Detect which cell encompasses the target text, then output its [x, y] center coordinate. 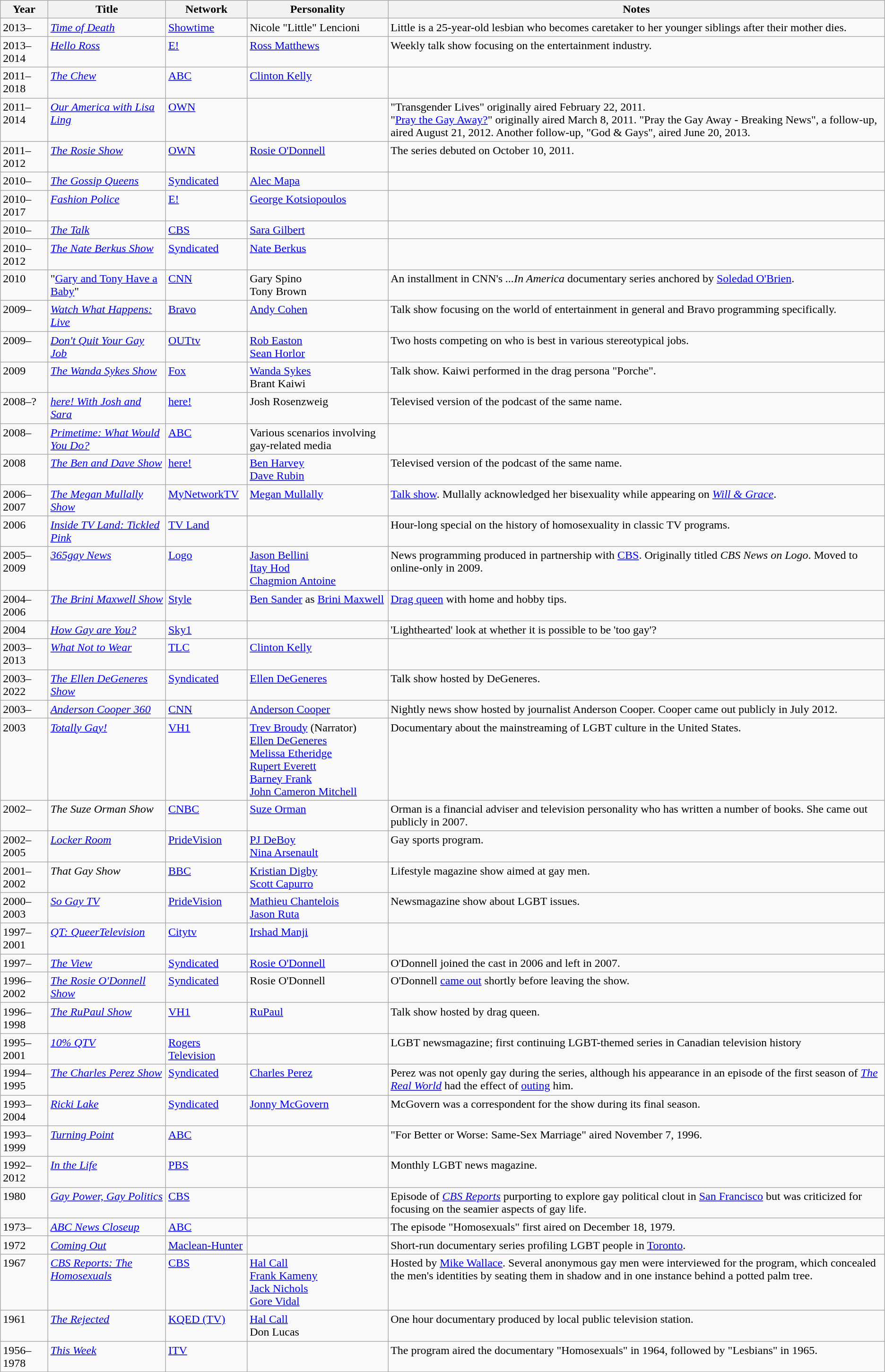
1992–2012 [24, 1172]
1956–1978 [24, 1356]
2006–2007 [24, 500]
Various scenarios involving gay-related media [318, 439]
2008– [24, 439]
Ricki Lake [107, 1110]
2005–2009 [24, 568]
1997–2001 [24, 939]
"Gary and Tony Have a Baby" [107, 285]
CBS Reports: The Homosexuals [107, 1282]
Rogers Television [206, 1049]
1995–2001 [24, 1049]
Little is a 25-year-old lesbian who becomes caretaker to her younger siblings after their mother dies. [636, 27]
Maclean-Hunter [206, 1245]
Network [206, 9]
Talk show hosted by drag queen. [636, 1018]
Hal Call Don Lucas [318, 1326]
OUTtv [206, 346]
1994–1995 [24, 1080]
One hour documentary produced by local public television station. [636, 1326]
Showtime [206, 27]
ABC News Closeup [107, 1227]
Suze Orman [318, 815]
Title [107, 9]
Inside TV Land: Tickled Pink [107, 531]
Talk show focusing on the world of entertainment in general and Bravo programming specifically. [636, 316]
Totally Gay! [107, 759]
RuPaul [318, 1018]
Fox [206, 377]
2002–2005 [24, 846]
Two hosts competing on who is best in various stereotypical jobs. [636, 346]
An installment in CNN's ...In America documentary series anchored by Soledad O'Brien. [636, 285]
BBC [206, 877]
2011–2014 [24, 120]
Jason Bellini Itay Hod Chagmion Antoine [318, 568]
Mathieu Chantelois Jason Ruta [318, 908]
Newsmagazine show about LGBT issues. [636, 908]
MyNetworkTV [206, 500]
Hour-long special on the history of homosexuality in classic TV programs. [636, 531]
PBS [206, 1172]
ITV [206, 1356]
2003–2013 [24, 654]
Personality [318, 9]
Kristian Digby Scott Capurro [318, 877]
Primetime: What Would You Do? [107, 439]
PJ DeBoy Nina Arsenault [318, 846]
1993–2004 [24, 1110]
Locker Room [107, 846]
CNBC [206, 815]
The Rosie O'Donnell Show [107, 987]
The Chew [107, 82]
1980 [24, 1203]
Weekly talk show focusing on the entertainment industry. [636, 52]
1972 [24, 1245]
The Charles Perez Show [107, 1080]
Trev Broudy (Narrator) Ellen DeGeneres Melissa Etheridge Rupert Everett Barney Frank John Cameron Mitchell [318, 759]
The Talk [107, 230]
That Gay Show [107, 877]
1993–1999 [24, 1141]
2011–2018 [24, 82]
The Nate Berkus Show [107, 254]
News programming produced in partnership with CBS. Originally titled CBS News on Logo. Moved to online-only in 2009. [636, 568]
2004–2006 [24, 605]
1996–2002 [24, 987]
Notes [636, 9]
The Brini Maxwell Show [107, 605]
In the Life [107, 1172]
2001–2002 [24, 877]
Wanda Sykes Brant Kaiwi [318, 377]
Talk show hosted by DeGeneres. [636, 685]
Watch What Happens: Live [107, 316]
365gay News [107, 568]
O'Donnell joined the cast in 2006 and left in 2007. [636, 963]
Episode of CBS Reports purporting to explore gay political clout in San Francisco but was criticized for focusing on the seamier aspects of gay life. [636, 1203]
2002– [24, 815]
What Not to Wear [107, 654]
"For Better or Worse: Same-Sex Marriage" aired November 7, 1996. [636, 1141]
Charles Perez [318, 1080]
Andy Cohen [318, 316]
Nicole "Little" Lencioni [318, 27]
So Gay TV [107, 908]
Logo [206, 568]
Turning Point [107, 1141]
2003 [24, 759]
Talk show. Kaiwi performed in the drag persona "Porche". [636, 377]
The Rejected [107, 1326]
Orman is a financial adviser and television personality who has written a number of books. She came out publicly in 2007. [636, 815]
Megan Mullally [318, 500]
Perez was not openly gay during the series, although his appearance in an episode of the first season of The Real World had the effect of outing him. [636, 1080]
Hal Call Frank Kameny Jack Nichols Gore Vidal [318, 1282]
2010–2017 [24, 205]
2010 [24, 285]
Gary Spino Tony Brown [318, 285]
The Wanda Sykes Show [107, 377]
LGBT newsmagazine; first continuing LGBT-themed series in Canadian television history [636, 1049]
The Ellen DeGeneres Show [107, 685]
Citytv [206, 939]
1996–1998 [24, 1018]
TLC [206, 654]
Anderson Cooper 360 [107, 709]
Style [206, 605]
1967 [24, 1282]
Irshad Manji [318, 939]
Year [24, 9]
2013–2014 [24, 52]
Anderson Cooper [318, 709]
'Lighthearted' look at whether it is possible to be 'too gay'? [636, 630]
Ellen DeGeneres [318, 685]
Don't Quit Your Gay Job [107, 346]
McGovern was a correspondent for the show during its final season. [636, 1110]
Time of Death [107, 27]
QT: QueerTelevision [107, 939]
This Week [107, 1356]
2003– [24, 709]
The RuPaul Show [107, 1018]
10% QTV [107, 1049]
Ben Harvey Dave Rubin [318, 470]
The View [107, 963]
Lifestyle magazine show aimed at gay men. [636, 877]
The Gossip Queens [107, 181]
2010–2012 [24, 254]
The Megan Mullally Show [107, 500]
TV Land [206, 531]
Fashion Police [107, 205]
Sara Gilbert [318, 230]
2006 [24, 531]
The episode "Homosexuals" first aired on December 18, 1979. [636, 1227]
Josh Rosenzweig [318, 408]
The program aired the documentary "Homosexuals" in 1964, followed by "Lesbians" in 1965. [636, 1356]
O'Donnell came out shortly before leaving the show. [636, 987]
Gay Power, Gay Politics [107, 1203]
Our America with Lisa Ling [107, 120]
Nightly news show hosted by journalist Anderson Cooper. Cooper came out publicly in July 2012. [636, 709]
2011–2012 [24, 157]
Coming Out [107, 1245]
2003–2022 [24, 685]
The Suze Orman Show [107, 815]
Drag queen with home and hobby tips. [636, 605]
How Gay are You? [107, 630]
2008 [24, 470]
Monthly LGBT news magazine. [636, 1172]
Ben Sander as Brini Maxwell [318, 605]
1997– [24, 963]
The Rosie Show [107, 157]
Rob Easton Sean Horlor [318, 346]
Ross Matthews [318, 52]
Hello Ross [107, 52]
Short-run documentary series profiling LGBT people in Toronto. [636, 1245]
1961 [24, 1326]
The Ben and Dave Show [107, 470]
2009 [24, 377]
Talk show. Mullally acknowledged her bisexuality while appearing on Will & Grace. [636, 500]
Nate Berkus [318, 254]
2008–? [24, 408]
Sky1 [206, 630]
2013– [24, 27]
here! With Josh and Sara [107, 408]
The series debuted on October 10, 2011. [636, 157]
Alec Mapa [318, 181]
Bravo [206, 316]
1973– [24, 1227]
2004 [24, 630]
Documentary about the mainstreaming of LGBT culture in the United States. [636, 759]
Gay sports program. [636, 846]
KQED (TV) [206, 1326]
2000–2003 [24, 908]
Jonny McGovern [318, 1110]
George Kotsiopoulos [318, 205]
